Scan for the cell matching the given text and deliver its [X, Y] coordinate at center. 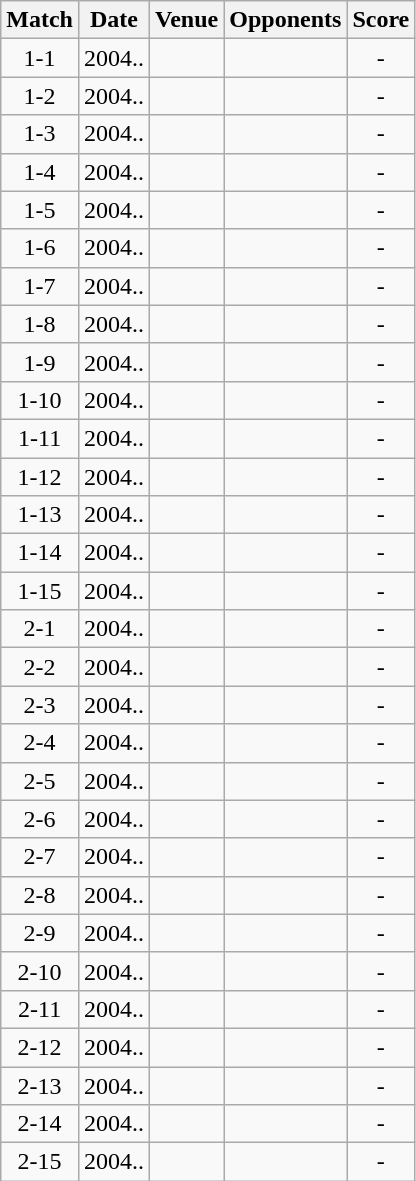
1-7 [40, 286]
1-4 [40, 172]
2-13 [40, 1085]
2-4 [40, 743]
1-6 [40, 248]
Opponents [286, 20]
1-9 [40, 362]
1-3 [40, 134]
2-10 [40, 971]
1-2 [40, 96]
1-14 [40, 553]
2-12 [40, 1047]
1-12 [40, 477]
2-9 [40, 933]
1-13 [40, 515]
2-11 [40, 1009]
Venue [187, 20]
2-14 [40, 1124]
2-5 [40, 781]
Score [381, 20]
2-3 [40, 705]
1-1 [40, 58]
1-8 [40, 324]
Match [40, 20]
2-6 [40, 819]
2-8 [40, 895]
2-2 [40, 667]
2-7 [40, 857]
2-15 [40, 1162]
Date [114, 20]
1-15 [40, 591]
1-5 [40, 210]
1-10 [40, 400]
1-11 [40, 438]
2-1 [40, 629]
